Find where the given text appears and provide that cell's center as [X, Y] coordinate. 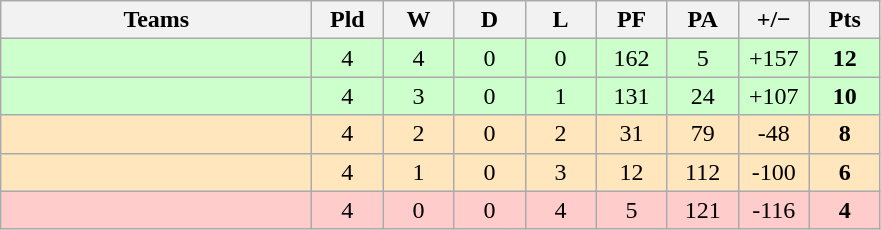
PA [702, 20]
6 [844, 172]
31 [632, 134]
8 [844, 134]
162 [632, 58]
-100 [774, 172]
+107 [774, 96]
24 [702, 96]
D [490, 20]
L [560, 20]
79 [702, 134]
+/− [774, 20]
131 [632, 96]
-48 [774, 134]
10 [844, 96]
-116 [774, 210]
Pld [348, 20]
+157 [774, 58]
PF [632, 20]
112 [702, 172]
121 [702, 210]
W [418, 20]
Teams [156, 20]
Pts [844, 20]
